From the cell containing the given text, extract its center point as [X, Y] coordinate. 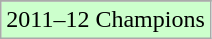
2011–12 Champions [106, 20]
